Return the [x, y] coordinate for the center point of the cell that contains the specified text.  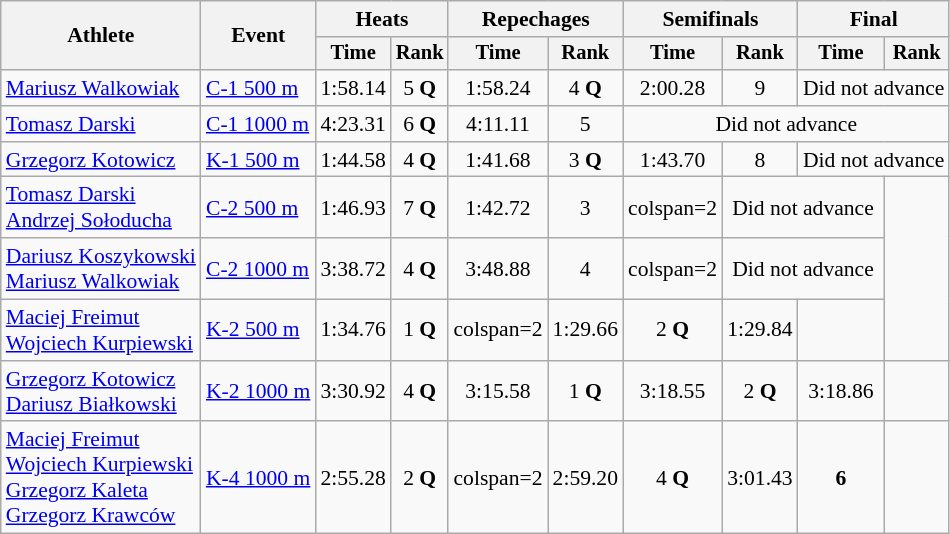
C-1 500 m [258, 88]
Mariusz Walkowiak [101, 88]
3:15.58 [498, 392]
7 Q [420, 208]
1:43.70 [672, 160]
3:38.72 [352, 268]
K-1 500 m [258, 160]
Dariusz Koszykowski Mariusz Walkowiak [101, 268]
2:55.28 [352, 478]
3:18.86 [841, 392]
4 [586, 268]
1:58.24 [498, 88]
Grzegorz KotowiczDariusz Białkowski [101, 392]
Grzegorz Kotowicz [101, 160]
1:41.68 [498, 160]
5 Q [420, 88]
2:00.28 [672, 88]
4:11.11 [498, 124]
1:34.76 [352, 330]
3 [586, 208]
Athlete [101, 36]
Repechages [536, 19]
Maciej Freimut Wojciech KurpiewskiGrzegorz KaletaGrzegorz Krawców [101, 478]
1:42.72 [498, 208]
1:46.93 [352, 208]
1:29.66 [586, 330]
3:01.43 [760, 478]
9 [760, 88]
1:29.84 [760, 330]
2:59.20 [586, 478]
Final [874, 19]
C-2 1000 m [258, 268]
1:44.58 [352, 160]
Event [258, 36]
Tomasz Darski [101, 124]
4:23.31 [352, 124]
Semifinals [710, 19]
6 [841, 478]
K-2 1000 m [258, 392]
C-1 1000 m [258, 124]
K-4 1000 m [258, 478]
8 [760, 160]
1:58.14 [352, 88]
3:48.88 [498, 268]
K-2 500 m [258, 330]
3 Q [586, 160]
Maciej FreimutWojciech Kurpiewski [101, 330]
C-2 500 m [258, 208]
3:18.55 [672, 392]
6 Q [420, 124]
3:30.92 [352, 392]
5 [586, 124]
Tomasz Darski Andrzej Sołoducha [101, 208]
Heats [382, 19]
